Scan for the cell matching the given text and deliver its (x, y) coordinate at center. 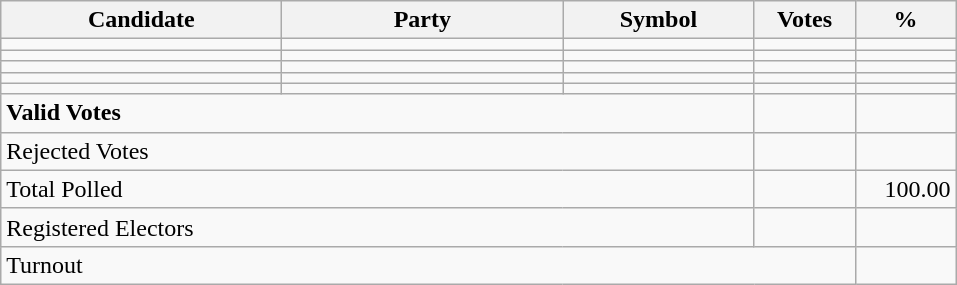
Registered Electors (378, 227)
Total Polled (378, 189)
Valid Votes (378, 113)
Rejected Votes (378, 151)
Party (422, 20)
100.00 (906, 189)
Turnout (428, 265)
% (906, 20)
Candidate (142, 20)
Votes (804, 20)
Symbol (658, 20)
